Locate the cell with the specified text and output its (x, y) center coordinate. 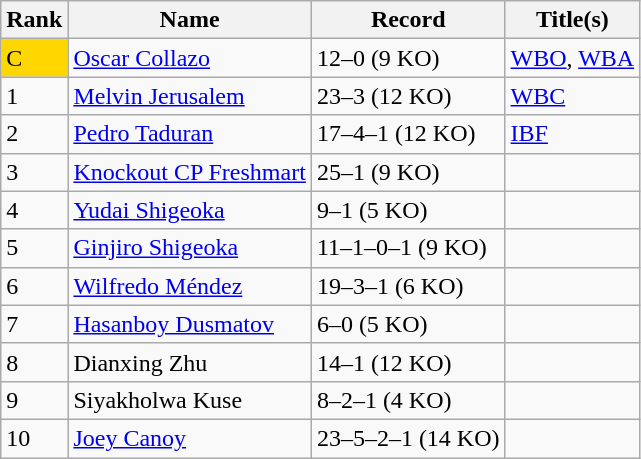
23–5–2–1 (14 KO) (408, 438)
WBO, WBA (572, 58)
Siyakholwa Kuse (190, 400)
Hasanboy Dusmatov (190, 324)
Dianxing Zhu (190, 362)
Wilfredo Méndez (190, 286)
9 (34, 400)
6 (34, 286)
Pedro Taduran (190, 134)
2 (34, 134)
Yudai Shigeoka (190, 210)
7 (34, 324)
Record (408, 20)
6–0 (5 KO) (408, 324)
25–1 (9 KO) (408, 172)
C (34, 58)
Joey Canoy (190, 438)
Ginjiro Shigeoka (190, 248)
23–3 (12 KO) (408, 96)
Melvin Jerusalem (190, 96)
10 (34, 438)
19–3–1 (6 KO) (408, 286)
1 (34, 96)
Knockout CP Freshmart (190, 172)
8–2–1 (4 KO) (408, 400)
12–0 (9 KO) (408, 58)
Title(s) (572, 20)
IBF (572, 134)
Oscar Collazo (190, 58)
14–1 (12 KO) (408, 362)
8 (34, 362)
4 (34, 210)
Rank (34, 20)
3 (34, 172)
11–1–0–1 (9 KO) (408, 248)
WBC (572, 96)
9–1 (5 KO) (408, 210)
17–4–1 (12 KO) (408, 134)
5 (34, 248)
Name (190, 20)
